Search for the cell housing the specified text and yield its [x, y] center coordinate. 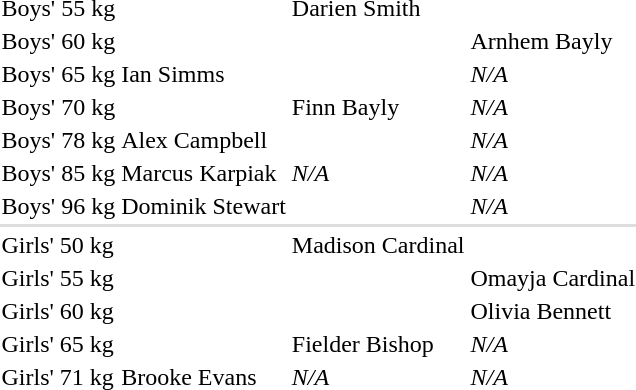
Boys' 85 kg [58, 173]
Finn Bayly [378, 107]
Boys' 78 kg [58, 140]
Marcus Karpiak [204, 173]
Girls' 65 kg [58, 344]
Boys' 60 kg [58, 41]
Boys' 65 kg [58, 74]
Girls' 60 kg [58, 311]
Girls' 55 kg [58, 278]
Fielder Bishop [378, 344]
Dominik Stewart [204, 206]
Boys' 70 kg [58, 107]
Alex Campbell [204, 140]
N/A [378, 173]
Ian Simms [204, 74]
Madison Cardinal [378, 245]
Girls' 50 kg [58, 245]
Boys' 96 kg [58, 206]
